Extract the [X, Y] coordinate from the center of the cell holding the provided text.  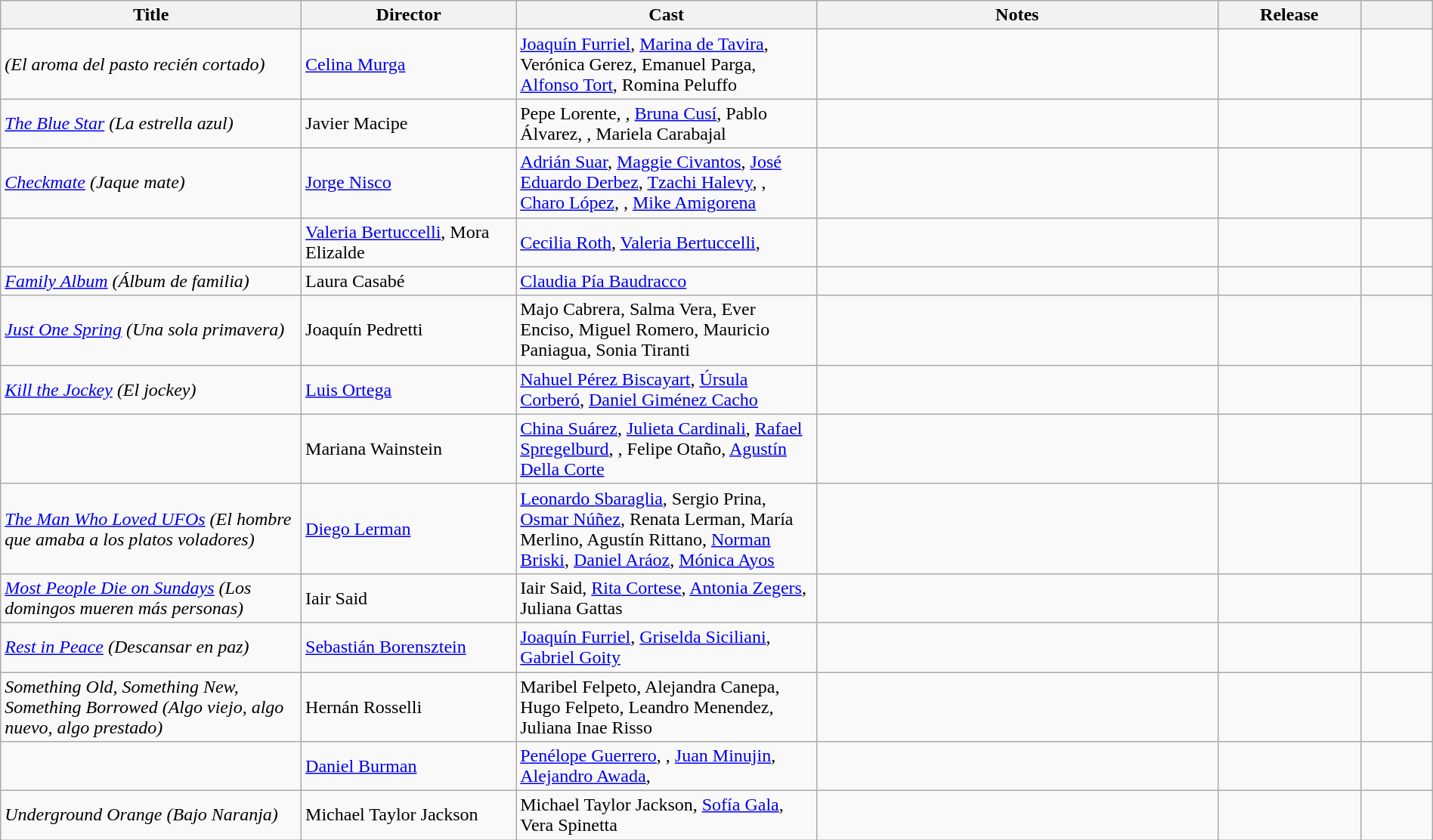
The Man Who Loved UFOs (El hombre que amaba a los platos voladores) [151, 529]
Joaquín Furriel, Griselda Siciliani, Gabriel Goity [667, 647]
Joaquín Furriel, Marina de Tavira, Verónica Gerez, Emanuel Parga, Alfonso Tort, Romina Peluffo [667, 64]
Something Old, Something New, Something Borrowed (Algo viejo, algo nuevo, algo prestado) [151, 707]
Adrián Suar, Maggie Civantos, José Eduardo Derbez, Tzachi Halevy, , Charo López, , Mike Amigorena [667, 183]
Mariana Wainstein [409, 449]
Iair Said [409, 598]
Rest in Peace (Descansar en paz) [151, 647]
Michael Taylor Jackson, Sofía Gala, Vera Spinetta [667, 816]
Title [151, 15]
Family Album (Álbum de familia) [151, 281]
Sebastián Borensztein [409, 647]
Cast [667, 15]
Most People Die on Sundays (Los domingos mueren más personas) [151, 598]
The Blue Star (La estrella azul) [151, 124]
Jorge Nisco [409, 183]
Joaquín Pedretti [409, 330]
Penélope Guerrero, , Juan Minujin, Alejandro Awada, [667, 766]
Notes [1017, 15]
Underground Orange (Bajo Naranja) [151, 816]
Celina Murga [409, 64]
Iair Said, Rita Cortese, Antonia Zegers, Juliana Gattas [667, 598]
Claudia Pía Baudracco [667, 281]
Release [1289, 15]
Kill the Jockey (El jockey) [151, 390]
China Suárez, Julieta Cardinali, Rafael Spregelburd, , Felipe Otaño, Agustín Della Corte [667, 449]
Leonardo Sbaraglia, Sergio Prina, Osmar Núñez, Renata Lerman, María Merlino, Agustín Rittano, Norman Briski, Daniel Aráoz, Mónica Ayos [667, 529]
Valeria Bertuccelli, Mora Elizalde [409, 242]
Javier Macipe [409, 124]
Majo Cabrera, Salma Vera, Ever Enciso, Miguel Romero, Mauricio Paniagua, Sonia Tiranti [667, 330]
Diego Lerman [409, 529]
Hernán Rosselli [409, 707]
Cecilia Roth, Valeria Bertuccelli, [667, 242]
Pepe Lorente, , Bruna Cusí, Pablo Álvarez, , Mariela Carabajal [667, 124]
Director [409, 15]
Maribel Felpeto, Alejandra Canepa, Hugo Felpeto, Leandro Menendez, Juliana Inae Risso [667, 707]
Laura Casabé [409, 281]
Checkmate (Jaque mate) [151, 183]
Nahuel Pérez Biscayart, Úrsula Corberó, Daniel Giménez Cacho [667, 390]
Just One Spring (Una sola primavera) [151, 330]
Luis Ortega [409, 390]
(El aroma del pasto recién cortado) [151, 64]
Daniel Burman [409, 766]
Michael Taylor Jackson [409, 816]
